Return (X, Y) of the center of cell containing provided text 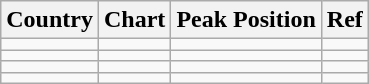
Chart (134, 20)
Peak Position (246, 20)
Country (50, 20)
Ref (344, 20)
